Extract the (X, Y) coordinate from the center of the cell holding the provided text.  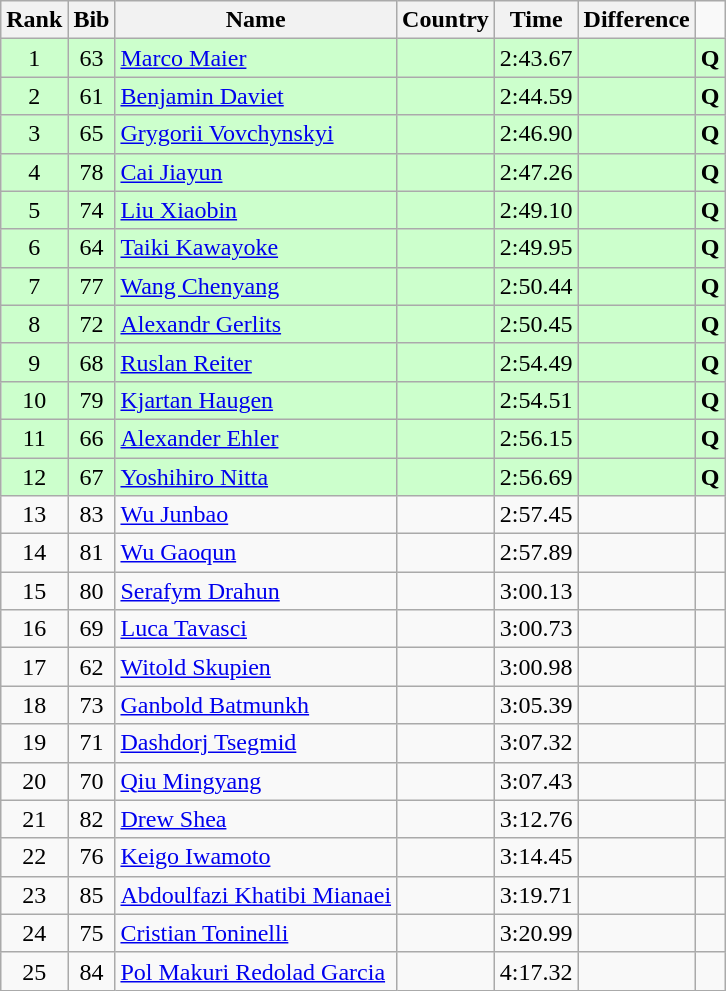
68 (92, 362)
74 (92, 210)
1 (34, 58)
8 (34, 324)
Ganbold Batmunkh (256, 705)
2:54.51 (536, 400)
81 (92, 553)
Cristian Toninelli (256, 933)
65 (92, 134)
3:00.13 (536, 591)
5 (34, 210)
2:57.45 (536, 515)
3:05.39 (536, 705)
3:12.76 (536, 819)
62 (92, 667)
9 (34, 362)
2:50.45 (536, 324)
71 (92, 743)
Wu Junbao (256, 515)
17 (34, 667)
85 (92, 895)
64 (92, 248)
Ruslan Reiter (256, 362)
72 (92, 324)
3 (34, 134)
Rank (34, 20)
Wang Chenyang (256, 286)
79 (92, 400)
61 (92, 96)
Benjamin Daviet (256, 96)
2:56.69 (536, 477)
66 (92, 438)
Bib (92, 20)
67 (92, 477)
4 (34, 172)
Difference (636, 20)
22 (34, 857)
16 (34, 629)
3:07.32 (536, 743)
78 (92, 172)
Marco Maier (256, 58)
70 (92, 781)
Wu Gaoqun (256, 553)
2:54.49 (536, 362)
Liu Xiaobin (256, 210)
63 (92, 58)
25 (34, 971)
23 (34, 895)
80 (92, 591)
10 (34, 400)
15 (34, 591)
Cai Jiayun (256, 172)
7 (34, 286)
3:07.43 (536, 781)
2:43.67 (536, 58)
Alexandr Gerlits (256, 324)
82 (92, 819)
2:47.26 (536, 172)
Keigo Iwamoto (256, 857)
2:46.90 (536, 134)
Dashdorj Tsegmid (256, 743)
Grygorii Vovchynskyi (256, 134)
2 (34, 96)
Drew Shea (256, 819)
2:50.44 (536, 286)
76 (92, 857)
84 (92, 971)
Country (446, 20)
3:19.71 (536, 895)
75 (92, 933)
3:00.73 (536, 629)
6 (34, 248)
Name (256, 20)
2:57.89 (536, 553)
Luca Tavasci (256, 629)
Kjartan Haugen (256, 400)
2:49.10 (536, 210)
Serafym Drahun (256, 591)
2:49.95 (536, 248)
24 (34, 933)
Taiki Kawayoke (256, 248)
18 (34, 705)
77 (92, 286)
3:14.45 (536, 857)
19 (34, 743)
Witold Skupien (256, 667)
69 (92, 629)
Alexander Ehler (256, 438)
12 (34, 477)
Abdoulfazi Khatibi Mianaei (256, 895)
Time (536, 20)
73 (92, 705)
Yoshihiro Nitta (256, 477)
21 (34, 819)
Qiu Mingyang (256, 781)
20 (34, 781)
2:56.15 (536, 438)
2:44.59 (536, 96)
11 (34, 438)
14 (34, 553)
Pol Makuri Redolad Garcia (256, 971)
3:00.98 (536, 667)
4:17.32 (536, 971)
13 (34, 515)
3:20.99 (536, 933)
83 (92, 515)
